Capture the cell that displays the provided text and extract its [x, y] central coordinate. 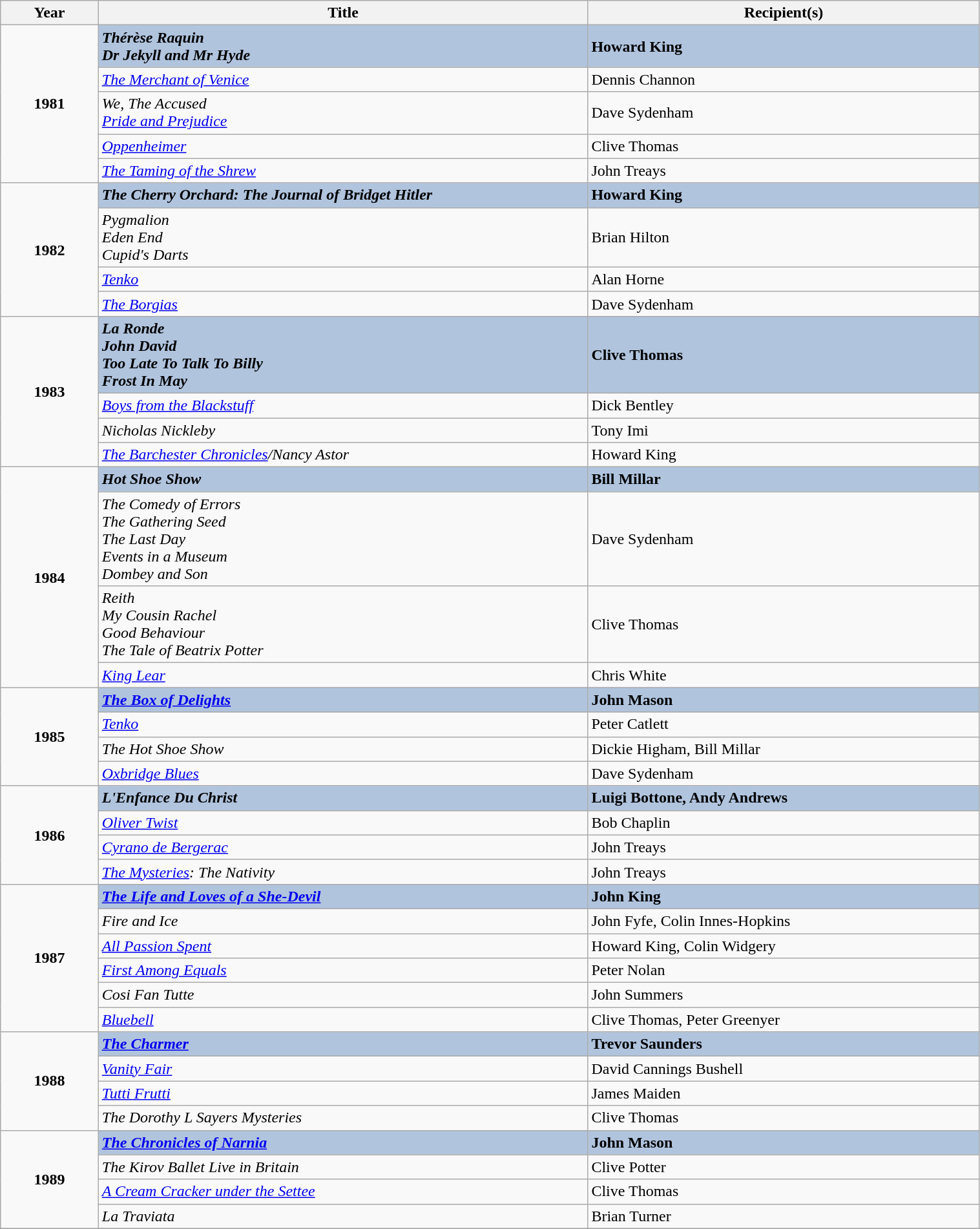
Dickie Higham, Bill Millar [784, 749]
Oxbridge Blues [343, 773]
Clive Thomas, Peter Greenyer [784, 1020]
Recipient(s) [784, 13]
The Life and Loves of a She-Devil [343, 896]
Hot Shoe Show [343, 479]
L'Enfance Du Christ [343, 798]
Cosi Fan Tutte [343, 995]
Fire and Ice [343, 921]
John King [784, 896]
1987 [50, 958]
PygmalionEden EndCupid's Darts [343, 237]
Brian Turner [784, 1216]
The Mysteries: The Nativity [343, 872]
The Merchant of Venice [343, 79]
Oliver Twist [343, 823]
Clive Potter [784, 1167]
Cyrano de Bergerac [343, 847]
Dick Bentley [784, 405]
Bob Chaplin [784, 823]
The Hot Shoe Show [343, 749]
Title [343, 13]
All Passion Spent [343, 945]
The Taming of the Shrew [343, 171]
La Traviata [343, 1216]
Brian Hilton [784, 237]
1989 [50, 1179]
1984 [50, 578]
Boys from the Blackstuff [343, 405]
The Kirov Ballet Live in Britain [343, 1167]
Howard King, Colin Widgery [784, 945]
1982 [50, 249]
1986 [50, 835]
1983 [50, 392]
A Cream Cracker under the Settee [343, 1192]
ReithMy Cousin RachelGood BehaviourThe Tale of Beatrix Potter [343, 624]
The Charmer [343, 1044]
Peter Catlett [784, 724]
King Lear [343, 675]
Alan Horne [784, 279]
Luigi Bottone, Andy Andrews [784, 798]
Bluebell [343, 1020]
1981 [50, 104]
Year [50, 13]
Peter Nolan [784, 971]
John Summers [784, 995]
The Cherry Orchard: The Journal of Bridget Hitler [343, 195]
Tutti Frutti [343, 1093]
1988 [50, 1081]
The Box of Delights [343, 700]
The Borgias [343, 304]
John Fyfe, Colin Innes-Hopkins [784, 921]
Nicholas Nickleby [343, 430]
First Among Equals [343, 971]
We, The AccusedPride and Prejudice [343, 112]
Chris White [784, 675]
Thérèse RaquinDr Jekyll and Mr Hyde [343, 47]
The Barchester Chronicles/Nancy Astor [343, 455]
Vanity Fair [343, 1069]
Tony Imi [784, 430]
The Dorothy L Sayers Mysteries [343, 1118]
Oppenheimer [343, 146]
James Maiden [784, 1093]
David Cannings Bushell [784, 1069]
The Comedy of ErrorsThe Gathering SeedThe Last DayEvents in a MuseumDombey and Son [343, 539]
La RondeJohn DavidToo Late To Talk To BillyFrost In May [343, 354]
Bill Millar [784, 479]
Trevor Saunders [784, 1044]
1985 [50, 737]
The Chronicles of Narnia [343, 1142]
Dennis Channon [784, 79]
